Capture the cell that displays the provided text and extract its (X, Y) central coordinate. 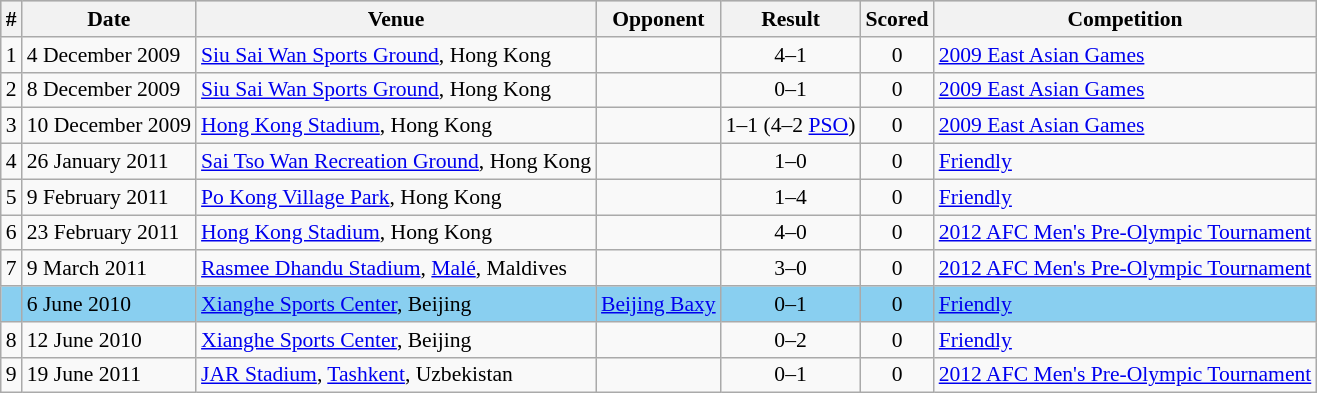
Sai Tso Wan Recreation Ground, Hong Kong (396, 162)
Po Kong Village Park, Hong Kong (396, 197)
Rasmee Dhandu Stadium, Malé, Maldives (396, 269)
9 (12, 375)
Venue (396, 19)
2 (12, 90)
9 March 2011 (109, 269)
3–0 (791, 269)
1 (12, 55)
12 June 2010 (109, 340)
JAR Stadium, Tashkent, Uzbekistan (396, 375)
8 (12, 340)
0–2 (791, 340)
Opponent (658, 19)
10 December 2009 (109, 126)
6 (12, 233)
4 December 2009 (109, 55)
9 February 2011 (109, 197)
4–1 (791, 55)
26 January 2011 (109, 162)
19 June 2011 (109, 375)
1–4 (791, 197)
# (12, 19)
Beijing Baxy (658, 304)
23 February 2011 (109, 233)
4 (12, 162)
Competition (1126, 19)
Date (109, 19)
6 June 2010 (109, 304)
1–1 (4–2 PSO) (791, 126)
1–0 (791, 162)
5 (12, 197)
7 (12, 269)
8 December 2009 (109, 90)
Result (791, 19)
4–0 (791, 233)
Scored (896, 19)
3 (12, 126)
